Identify which cell holds the provided text, then report its [X, Y] central coordinate. 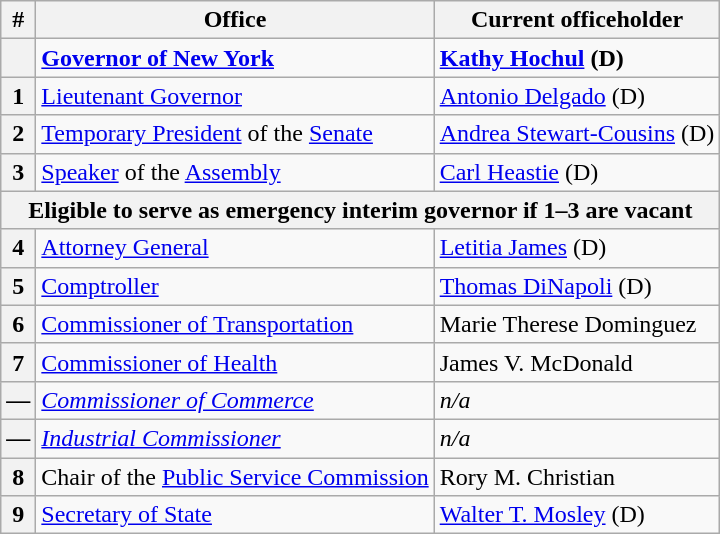
Governor of New York [235, 58]
Walter T. Mosley (D) [577, 515]
3 [18, 172]
Antonio Delgado (D) [577, 96]
Secretary of State [235, 515]
Lieutenant Governor [235, 96]
James V. McDonald [577, 362]
6 [18, 324]
4 [18, 248]
5 [18, 286]
Current officeholder [577, 20]
Rory M. Christian [577, 477]
9 [18, 515]
Comptroller [235, 286]
Speaker of the Assembly [235, 172]
Kathy Hochul (D) [577, 58]
Office [235, 20]
Commissioner of Transportation [235, 324]
Carl Heastie (D) [577, 172]
7 [18, 362]
Attorney General [235, 248]
Industrial Commissioner [235, 438]
Eligible to serve as emergency interim governor if 1–3 are vacant [360, 210]
# [18, 20]
Commissioner of Health [235, 362]
8 [18, 477]
Commissioner of Commerce [235, 400]
Temporary President of the Senate [235, 134]
Thomas DiNapoli (D) [577, 286]
Letitia James (D) [577, 248]
2 [18, 134]
1 [18, 96]
Marie Therese Dominguez [577, 324]
Chair of the Public Service Commission [235, 477]
Andrea Stewart-Cousins (D) [577, 134]
